Output the [x, y] coordinate of the center of the cell containing the given text.  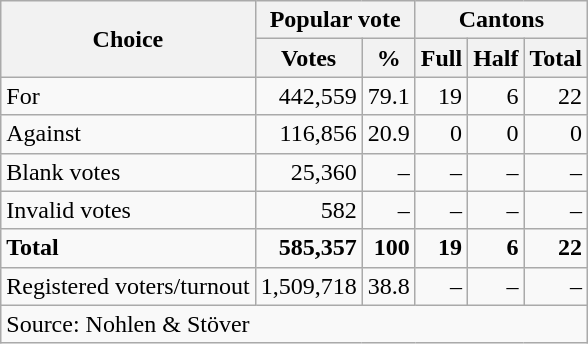
For [128, 96]
Source: Nohlen & Stöver [294, 324]
Cantons [501, 20]
Votes [308, 58]
20.9 [388, 134]
1,509,718 [308, 286]
79.1 [388, 96]
442,559 [308, 96]
38.8 [388, 286]
Half [496, 58]
Choice [128, 39]
Blank votes [128, 172]
25,360 [308, 172]
Popular vote [335, 20]
585,357 [308, 248]
116,856 [308, 134]
Registered voters/turnout [128, 286]
100 [388, 248]
582 [308, 210]
% [388, 58]
Full [441, 58]
Invalid votes [128, 210]
Against [128, 134]
